Return (x, y) of the center of cell containing provided text 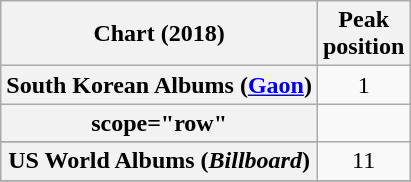
11 (363, 161)
South Korean Albums (Gaon) (160, 85)
1 (363, 85)
scope="row" (160, 123)
Chart (2018) (160, 34)
Peakposition (363, 34)
US World Albums (Billboard) (160, 161)
